From the cell containing the given text, extract its center point as (x, y) coordinate. 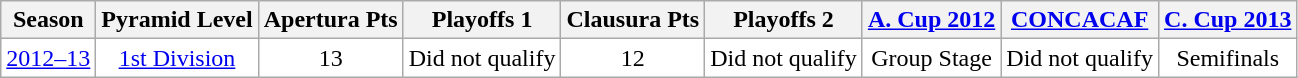
C. Cup 2013 (1228, 20)
Pyramid Level (177, 20)
Clausura Pts (633, 20)
Playoffs 1 (482, 20)
A. Cup 2012 (931, 20)
Playoffs 2 (784, 20)
Semifinals (1228, 58)
13 (330, 58)
Group Stage (931, 58)
2012–13 (48, 58)
Apertura Pts (330, 20)
CONCACAF (1080, 20)
Season (48, 20)
12 (633, 58)
1st Division (177, 58)
